From the cell containing the given text, extract its center point as (X, Y) coordinate. 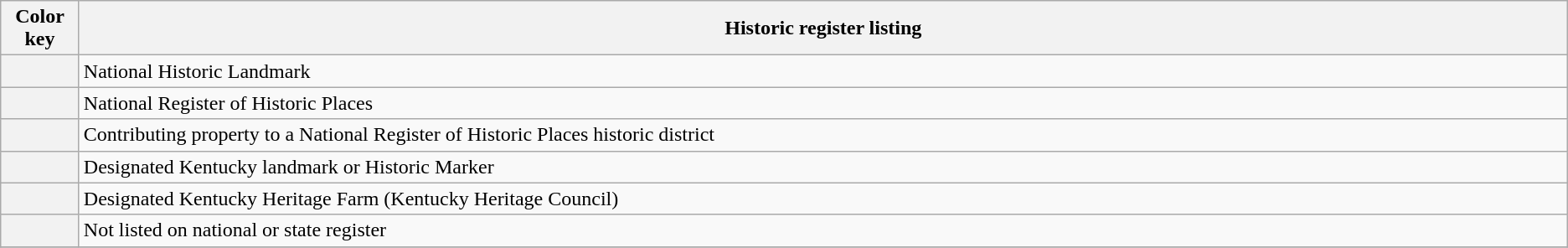
Color key (40, 28)
Contributing property to a National Register of Historic Places historic district (823, 135)
Designated Kentucky Heritage Farm (Kentucky Heritage Council) (823, 199)
Historic register listing (823, 28)
National Historic Landmark (823, 71)
Not listed on national or state register (823, 230)
National Register of Historic Places (823, 103)
Designated Kentucky landmark or Historic Marker (823, 167)
